Capture the cell that displays the provided text and extract its (x, y) central coordinate. 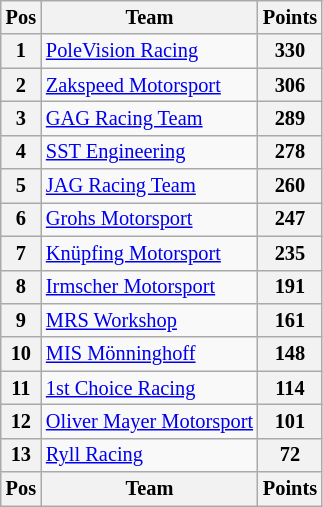
2 (21, 85)
1st Choice Racing (150, 388)
Ryll Racing (150, 455)
161 (290, 320)
306 (290, 85)
8 (21, 287)
PoleVision Racing (150, 51)
260 (290, 186)
9 (21, 320)
72 (290, 455)
148 (290, 354)
278 (290, 152)
Irmscher Motorsport (150, 287)
12 (21, 421)
10 (21, 354)
GAG Racing Team (150, 118)
114 (290, 388)
1 (21, 51)
Zakspeed Motorsport (150, 85)
235 (290, 253)
289 (290, 118)
330 (290, 51)
11 (21, 388)
13 (21, 455)
7 (21, 253)
MIS Mönninghoff (150, 354)
6 (21, 219)
3 (21, 118)
Knüpfing Motorsport (150, 253)
JAG Racing Team (150, 186)
191 (290, 287)
4 (21, 152)
247 (290, 219)
101 (290, 421)
Oliver Mayer Motorsport (150, 421)
Grohs Motorsport (150, 219)
MRS Workshop (150, 320)
5 (21, 186)
SST Engineering (150, 152)
